Identify which cell holds the provided text, then report its (X, Y) central coordinate. 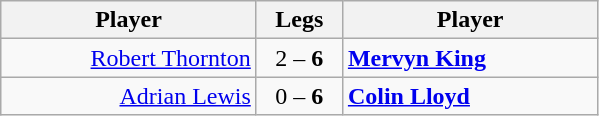
Mervyn King (470, 58)
2 – 6 (299, 58)
Robert Thornton (129, 58)
0 – 6 (299, 96)
Colin Lloyd (470, 96)
Adrian Lewis (129, 96)
Legs (299, 20)
